For the text-containing cell, return its midpoint in (X, Y) coordinate format. 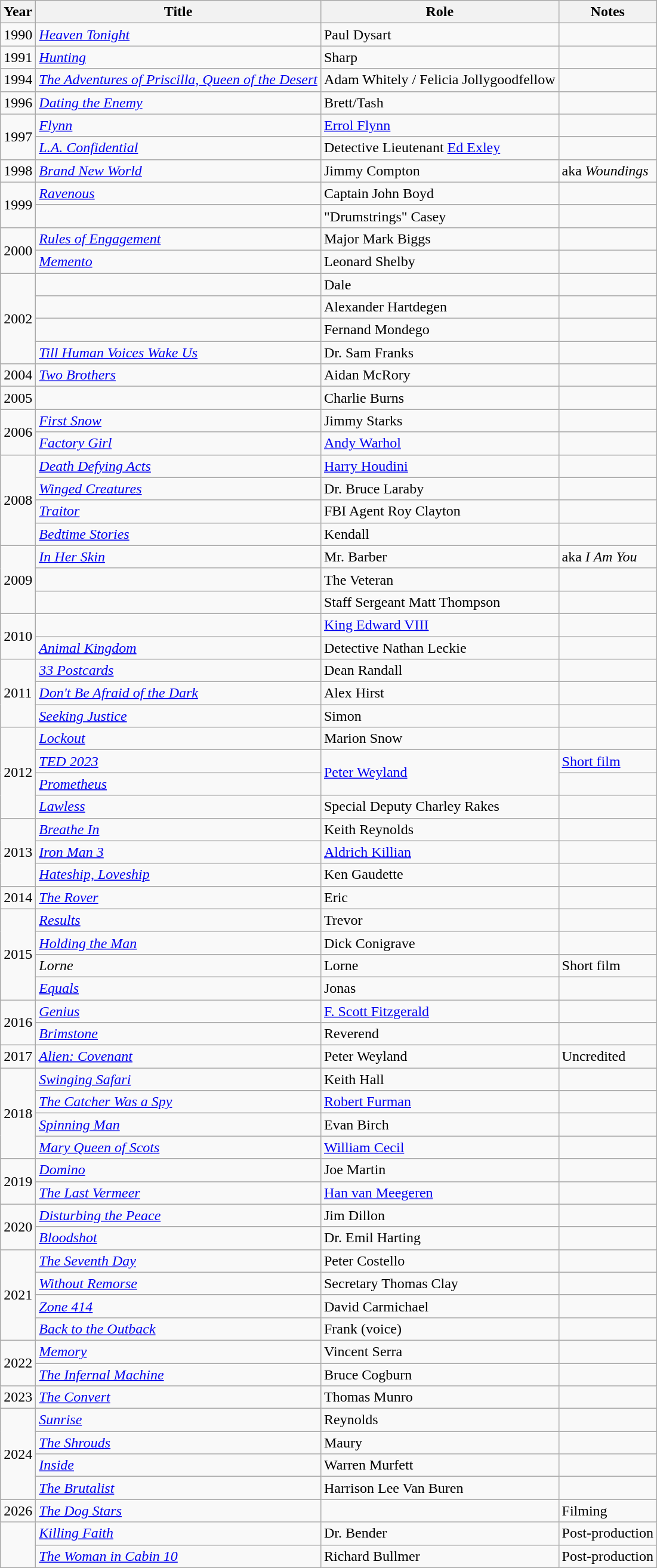
Evan Birch (439, 1125)
Brimstone (178, 1034)
Without Remorse (178, 1283)
Death Defying Acts (178, 466)
Lawless (178, 807)
Alien: Covenant (178, 1057)
Jimmy Starks (439, 421)
Andy Warhol (439, 443)
Dr. Bruce Laraby (439, 489)
33 Postcards (178, 671)
Mr. Barber (439, 557)
2010 (18, 636)
F. Scott Fitzgerald (439, 1011)
David Carmichael (439, 1306)
Maury (439, 1443)
2014 (18, 897)
The Shrouds (178, 1443)
Reynolds (439, 1420)
Till Human Voices Wake Us (178, 353)
Frank (voice) (439, 1329)
Disturbing the Peace (178, 1215)
1991 (18, 57)
Aidan McRory (439, 375)
Factory Girl (178, 443)
The Infernal Machine (178, 1374)
Genius (178, 1011)
Harry Houdini (439, 466)
2019 (18, 1181)
The Rover (178, 897)
Alex Hirst (439, 693)
Kendall (439, 534)
Rules of Engagement (178, 239)
Captain John Boyd (439, 193)
Back to the Outback (178, 1329)
Special Deputy Charley Rakes (439, 807)
1999 (18, 205)
Heaven Tonight (178, 35)
Detective Lieutenant Ed Exley (439, 148)
In Her Skin (178, 557)
Peter Costello (439, 1261)
Uncredited (607, 1057)
2017 (18, 1057)
Joe Martin (439, 1170)
2020 (18, 1227)
2013 (18, 852)
Bloodshot (178, 1238)
aka I Am You (607, 557)
1990 (18, 35)
Jim Dillon (439, 1215)
Keith Hall (439, 1079)
Dr. Emil Harting (439, 1238)
Sharp (439, 57)
King Edward VIII (439, 625)
Breathe In (178, 829)
Seeking Justice (178, 716)
Vincent Serra (439, 1351)
Warren Murfett (439, 1465)
Equals (178, 988)
Two Brothers (178, 375)
Holding the Man (178, 943)
Memory (178, 1351)
The Brutalist (178, 1488)
Dick Conigrave (439, 943)
2024 (18, 1454)
2000 (18, 250)
Mary Queen of Scots (178, 1147)
Dr. Bender (439, 1533)
Dean Randall (439, 671)
1998 (18, 171)
Domino (178, 1170)
The Adventures of Priscilla, Queen of the Desert (178, 80)
Brett/Tash (439, 103)
2018 (18, 1113)
Prometheus (178, 784)
Traitor (178, 511)
2002 (18, 319)
Jimmy Compton (439, 171)
Hateship, Loveship (178, 875)
Paul Dysart (439, 35)
1997 (18, 137)
Memento (178, 261)
2016 (18, 1023)
2004 (18, 375)
Iron Man 3 (178, 852)
2005 (18, 398)
2022 (18, 1363)
The Veteran (439, 579)
2026 (18, 1511)
1994 (18, 80)
Secretary Thomas Clay (439, 1283)
Sunrise (178, 1420)
Major Mark Biggs (439, 239)
Winged Creatures (178, 489)
Year (18, 12)
Spinning Man (178, 1125)
L.A. Confidential (178, 148)
2012 (18, 773)
The Woman in Cabin 10 (178, 1556)
2008 (18, 500)
2006 (18, 432)
Han van Meegeren (439, 1193)
2011 (18, 693)
Dale (439, 285)
Lockout (178, 739)
Ravenous (178, 193)
Alexander Hartdegen (439, 307)
Don't Be Afraid of the Dark (178, 693)
Ken Gaudette (439, 875)
Bedtime Stories (178, 534)
Keith Reynolds (439, 829)
William Cecil (439, 1147)
Richard Bullmer (439, 1556)
Aldrich Killian (439, 852)
Jonas (439, 988)
TED 2023 (178, 761)
1996 (18, 103)
Fernand Mondego (439, 330)
Filming (607, 1511)
Errol Flynn (439, 125)
FBI Agent Roy Clayton (439, 511)
Marion Snow (439, 739)
Adam Whitely / Felicia Jollygoodfellow (439, 80)
Role (439, 12)
Animal Kingdom (178, 647)
Inside (178, 1465)
2015 (18, 954)
Swinging Safari (178, 1079)
The Catcher Was a Spy (178, 1102)
Detective Nathan Leckie (439, 647)
The Last Vermeer (178, 1193)
Staff Sergeant Matt Thompson (439, 602)
Reverend (439, 1034)
The Dog Stars (178, 1511)
aka Woundings (607, 171)
Robert Furman (439, 1102)
2021 (18, 1295)
2023 (18, 1397)
The Seventh Day (178, 1261)
Notes (607, 12)
Flynn (178, 125)
Harrison Lee Van Buren (439, 1488)
"Drumstrings" Casey (439, 216)
Thomas Munro (439, 1397)
The Convert (178, 1397)
Charlie Burns (439, 398)
Results (178, 920)
Killing Faith (178, 1533)
2009 (18, 579)
Dating the Enemy (178, 103)
Title (178, 12)
Simon (439, 716)
Dr. Sam Franks (439, 353)
Eric (439, 897)
First Snow (178, 421)
Zone 414 (178, 1306)
Leonard Shelby (439, 261)
Brand New World (178, 171)
Hunting (178, 57)
Bruce Cogburn (439, 1374)
Trevor (439, 920)
